Output the [X, Y] coordinate of the center of the cell containing the given text.  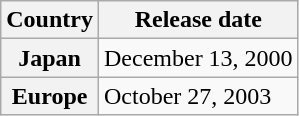
October 27, 2003 [198, 96]
Europe [50, 96]
Japan [50, 58]
December 13, 2000 [198, 58]
Country [50, 20]
Release date [198, 20]
